Output the (x, y) coordinate of the center of the cell containing the given text.  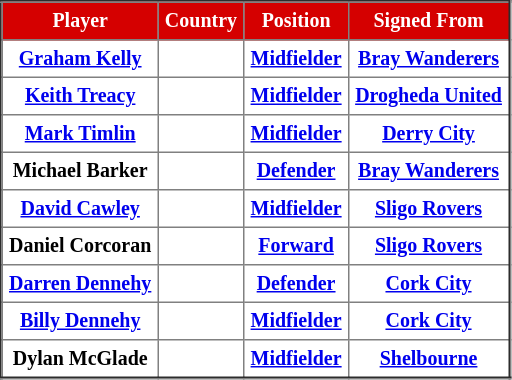
Signed From (428, 21)
Mark Timlin (80, 134)
Player (80, 21)
Dylan McGlade (80, 359)
Country (201, 21)
Position (296, 21)
Daniel Corcoran (80, 246)
David Cawley (80, 209)
Derry City (428, 134)
Michael Barker (80, 171)
Graham Kelly (80, 59)
Forward (296, 246)
Shelbourne (428, 359)
Keith Treacy (80, 96)
Darren Dennehy (80, 284)
Drogheda United (428, 96)
Billy Dennehy (80, 321)
